For the text-containing cell, return its midpoint in [x, y] coordinate format. 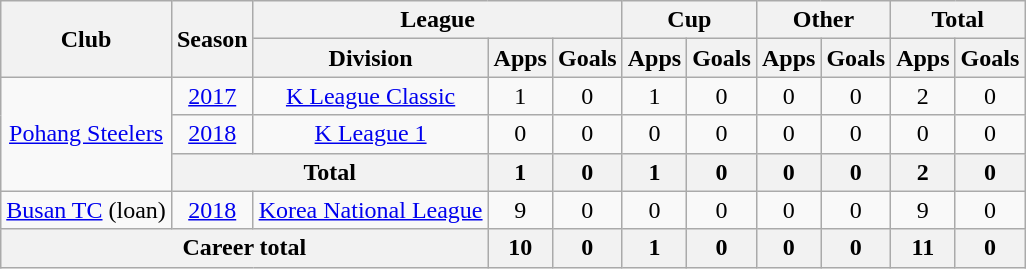
Other [823, 20]
League [438, 20]
10 [520, 248]
K League Classic [370, 96]
Career total [244, 248]
Pohang Steelers [86, 134]
Busan TC (loan) [86, 210]
Cup [689, 20]
Season [212, 39]
Division [370, 58]
2017 [212, 96]
K League 1 [370, 134]
Korea National League [370, 210]
Club [86, 39]
11 [923, 248]
